Scan for the cell matching the given text and deliver its (X, Y) coordinate at center. 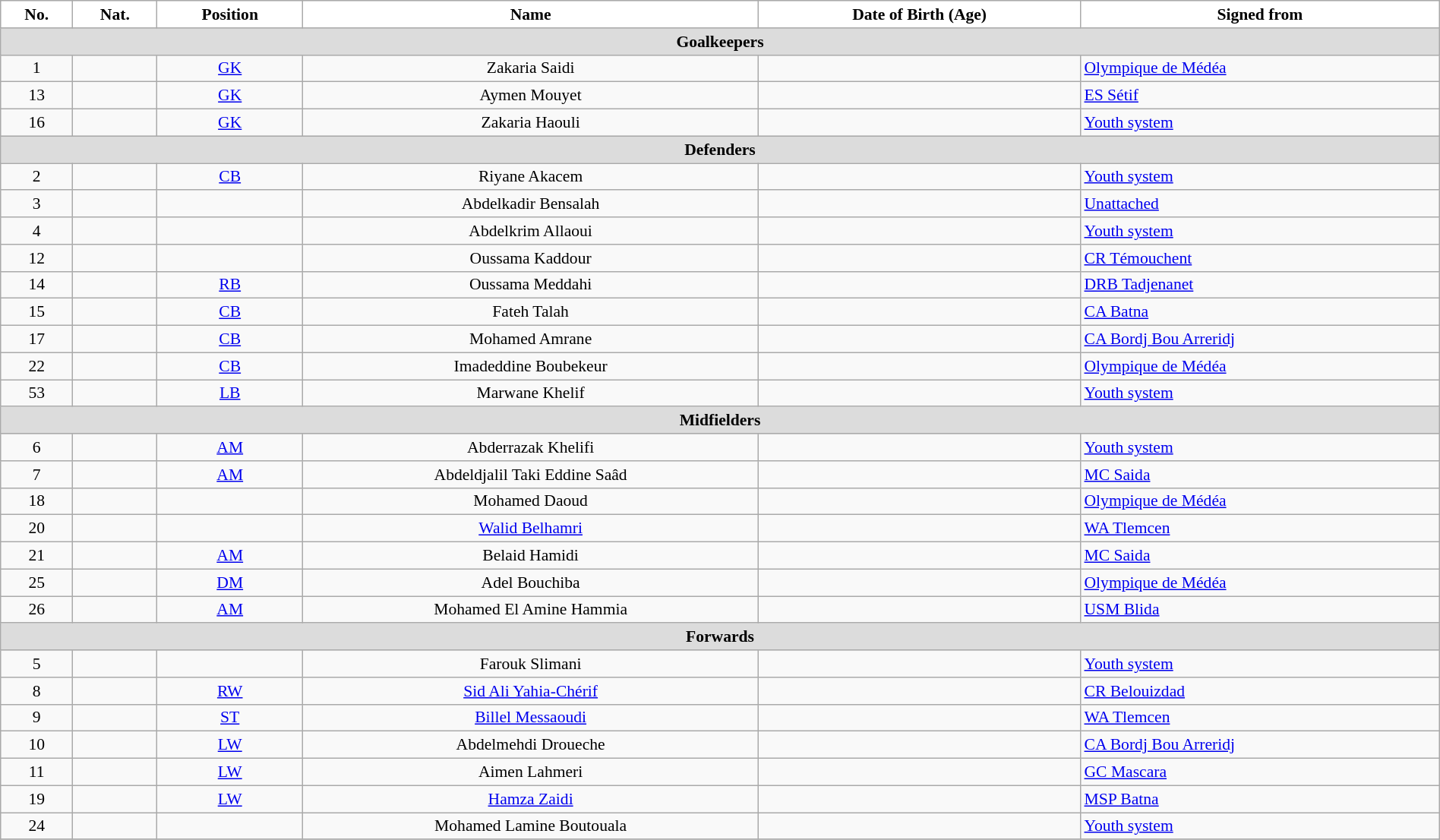
22 (36, 366)
Abdeldjalil Taki Eddine Saâd (530, 475)
53 (36, 393)
24 (36, 826)
No. (36, 14)
Imadeddine Boubekeur (530, 366)
CR Belouizdad (1259, 691)
Marwane Khelif (530, 393)
Riyane Akacem (530, 177)
Zakaria Saidi (530, 68)
Forwards (720, 637)
Farouk Slimani (530, 664)
Mohamed Daoud (530, 501)
26 (36, 610)
Nat. (115, 14)
3 (36, 204)
Aymen Mouyet (530, 96)
5 (36, 664)
2 (36, 177)
RB (229, 285)
Oussama Kaddour (530, 258)
CA Batna (1259, 312)
Oussama Meddahi (530, 285)
Mohamed Amrane (530, 339)
Sid Ali Yahia-Chérif (530, 691)
Name (530, 14)
Abdelkrim Allaoui (530, 231)
MSP Batna (1259, 799)
RW (229, 691)
Adel Bouchiba (530, 583)
Fateh Talah (530, 312)
Aimen Lahmeri (530, 772)
Abderrazak Khelifi (530, 447)
DM (229, 583)
CR Témouchent (1259, 258)
Belaid Hamidi (530, 556)
Billel Messaoudi (530, 718)
21 (36, 556)
Position (229, 14)
Walid Belhamri (530, 529)
20 (36, 529)
7 (36, 475)
Abdelkadir Bensalah (530, 204)
Abdelmehdi Droueche (530, 745)
13 (36, 96)
15 (36, 312)
Signed from (1259, 14)
Defenders (720, 150)
18 (36, 501)
Hamza Zaidi (530, 799)
LB (229, 393)
8 (36, 691)
11 (36, 772)
DRB Tadjenanet (1259, 285)
10 (36, 745)
Mohamed Lamine Boutouala (530, 826)
Date of Birth (Age) (920, 14)
4 (36, 231)
25 (36, 583)
1 (36, 68)
6 (36, 447)
Unattached (1259, 204)
Mohamed El Amine Hammia (530, 610)
Midfielders (720, 421)
Zakaria Haouli (530, 123)
ST (229, 718)
ES Sétif (1259, 96)
Goalkeepers (720, 42)
GC Mascara (1259, 772)
19 (36, 799)
9 (36, 718)
14 (36, 285)
USM Blida (1259, 610)
12 (36, 258)
16 (36, 123)
17 (36, 339)
